Detect which cell encompasses the target text, then output its (X, Y) center coordinate. 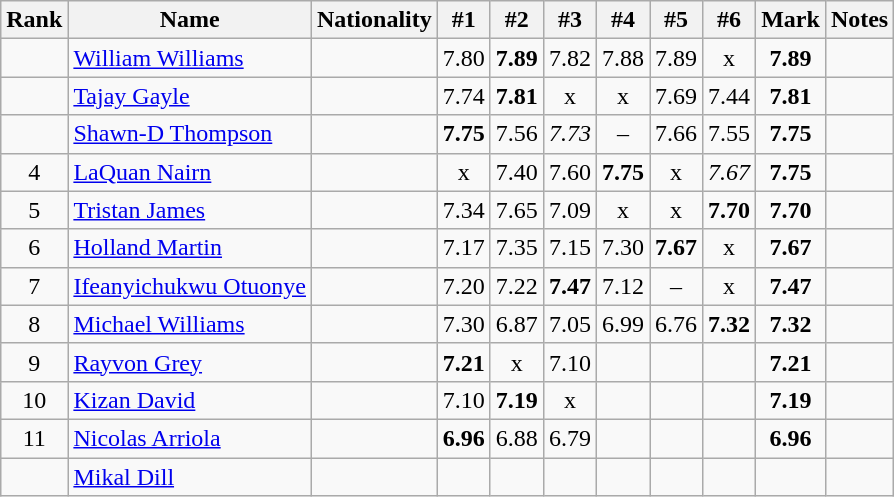
8 (34, 324)
7.56 (516, 134)
Nationality (375, 20)
#4 (622, 20)
6.87 (516, 324)
LaQuan Nairn (190, 172)
Shawn-D Thompson (190, 134)
7.40 (516, 172)
7.34 (464, 210)
7.12 (622, 286)
Mikal Dill (190, 477)
7.74 (464, 96)
7.15 (570, 248)
7.09 (570, 210)
11 (34, 438)
7 (34, 286)
7.35 (516, 248)
6.76 (676, 324)
7.17 (464, 248)
5 (34, 210)
Mark (791, 20)
Rayvon Grey (190, 362)
7.22 (516, 286)
Holland Martin (190, 248)
#1 (464, 20)
7.20 (464, 286)
7.60 (570, 172)
Kizan David (190, 400)
Nicolas Arriola (190, 438)
#2 (516, 20)
#6 (730, 20)
Rank (34, 20)
7.05 (570, 324)
10 (34, 400)
7.73 (570, 134)
6.88 (516, 438)
7.80 (464, 58)
7.82 (570, 58)
6.79 (570, 438)
Tristan James (190, 210)
#5 (676, 20)
7.55 (730, 134)
Michael Williams (190, 324)
7.65 (516, 210)
Tajay Gayle (190, 96)
#3 (570, 20)
Name (190, 20)
7.88 (622, 58)
7.69 (676, 96)
4 (34, 172)
Notes (859, 20)
7.66 (676, 134)
William Williams (190, 58)
6.99 (622, 324)
Ifeanyichukwu Otuonye (190, 286)
6 (34, 248)
9 (34, 362)
7.44 (730, 96)
